Pinpoint the cell where the given text exists, returning its [X, Y] midpoint coordinate. 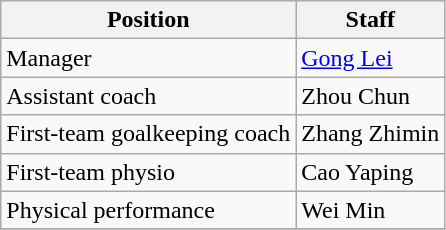
Position [148, 20]
Manager [148, 58]
Physical performance [148, 210]
Gong Lei [370, 58]
Zhang Zhimin [370, 134]
Wei Min [370, 210]
Cao Yaping [370, 172]
First-team goalkeeping coach [148, 134]
Assistant coach [148, 96]
First-team physio [148, 172]
Staff [370, 20]
Zhou Chun [370, 96]
